Return (x, y) of the center of cell containing provided text 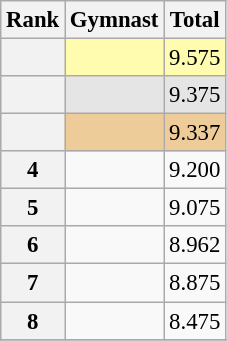
7 (33, 283)
8.962 (195, 245)
Gymnast (114, 20)
6 (33, 245)
Rank (33, 20)
9.375 (195, 95)
9.575 (195, 58)
8 (33, 321)
8.875 (195, 283)
Total (195, 20)
9.075 (195, 208)
5 (33, 208)
8.475 (195, 321)
4 (33, 170)
9.337 (195, 133)
9.200 (195, 170)
